Determine the [X, Y] coordinate at the center of the cell enclosing the given text.  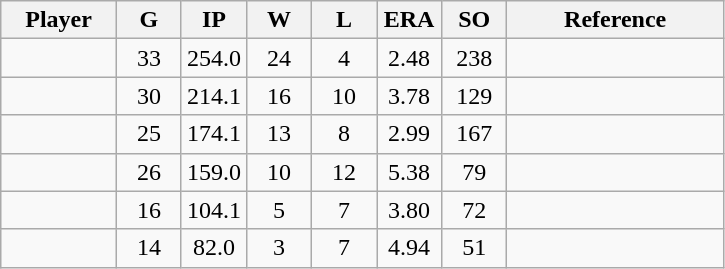
ERA [410, 20]
5.38 [410, 172]
L [344, 20]
129 [474, 96]
72 [474, 210]
3 [280, 248]
24 [280, 58]
G [148, 20]
159.0 [214, 172]
174.1 [214, 134]
8 [344, 134]
2.99 [410, 134]
104.1 [214, 210]
79 [474, 172]
2.48 [410, 58]
82.0 [214, 248]
12 [344, 172]
Player [59, 20]
W [280, 20]
3.80 [410, 210]
4 [344, 58]
14 [148, 248]
238 [474, 58]
13 [280, 134]
SO [474, 20]
51 [474, 248]
214.1 [214, 96]
5 [280, 210]
3.78 [410, 96]
Reference [616, 20]
254.0 [214, 58]
26 [148, 172]
IP [214, 20]
30 [148, 96]
33 [148, 58]
4.94 [410, 248]
25 [148, 134]
167 [474, 134]
